Locate the cell with the specified text and output its [X, Y] center coordinate. 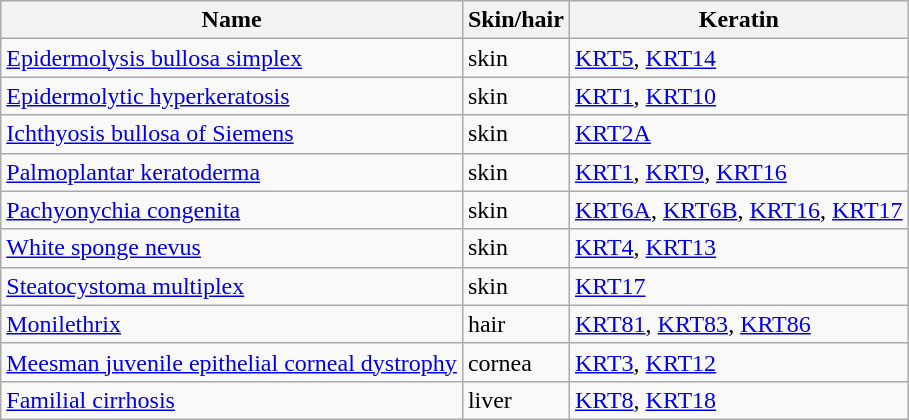
Monilethrix [232, 324]
hair [516, 324]
KRT6A, KRT6B, KRT16, KRT17 [738, 210]
Ichthyosis bullosa of Siemens [232, 134]
KRT8, KRT18 [738, 400]
KRT1, KRT10 [738, 96]
KRT4, KRT13 [738, 248]
Epidermolysis bullosa simplex [232, 58]
Skin/hair [516, 20]
KRT81, KRT83, KRT86 [738, 324]
KRT17 [738, 286]
KRT3, KRT12 [738, 362]
Familial cirrhosis [232, 400]
KRT5, KRT14 [738, 58]
White sponge nevus [232, 248]
Steatocystoma multiplex [232, 286]
Pachyonychia congenita [232, 210]
KRT2A [738, 134]
Meesman juvenile epithelial corneal dystrophy [232, 362]
Palmoplantar keratoderma [232, 172]
Keratin [738, 20]
Epidermolytic hyperkeratosis [232, 96]
KRT1, KRT9, KRT16 [738, 172]
cornea [516, 362]
liver [516, 400]
Name [232, 20]
